Provide the [X, Y] coordinate of the cell's center where the given text is located.  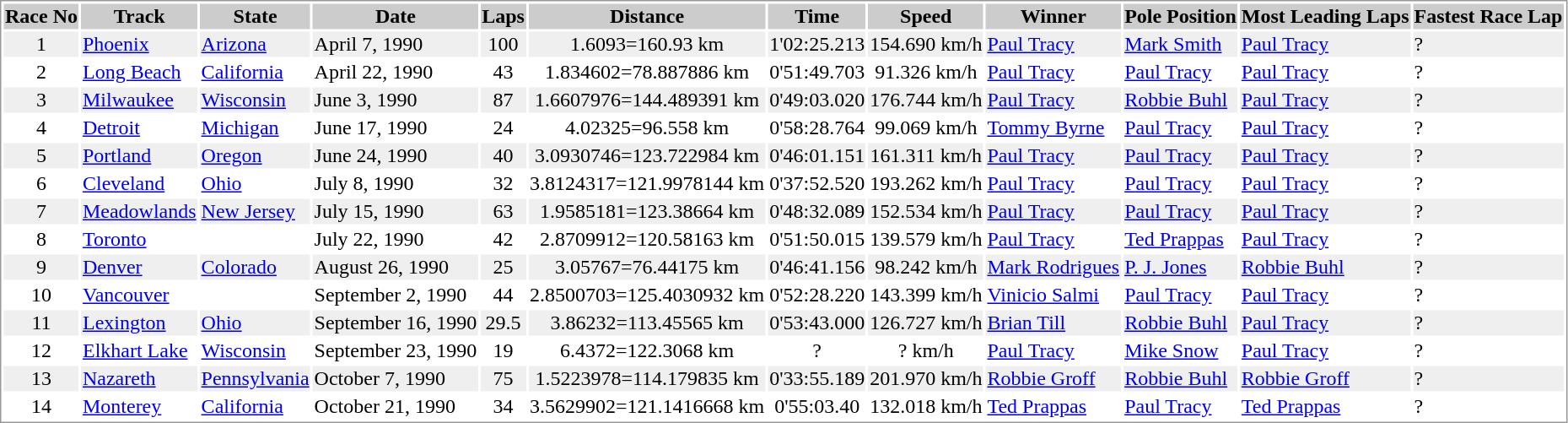
April 22, 1990 [396, 72]
63 [504, 212]
98.242 km/h [926, 268]
State [255, 16]
Most Leading Laps [1325, 16]
40 [504, 156]
0'55:03.40 [817, 406]
August 26, 1990 [396, 268]
0'46:41.156 [817, 268]
Oregon [255, 156]
Fastest Race Lap [1488, 16]
P. J. Jones [1181, 268]
2.8709912=120.58163 km [646, 239]
100 [504, 45]
3.86232=113.45565 km [646, 323]
29.5 [504, 323]
0'33:55.189 [817, 379]
161.311 km/h [926, 156]
0'52:28.220 [817, 295]
4 [40, 127]
Denver [139, 268]
September 16, 1990 [396, 323]
99.069 km/h [926, 127]
Time [817, 16]
176.744 km/h [926, 100]
Milwaukee [139, 100]
September 2, 1990 [396, 295]
Michigan [255, 127]
Long Beach [139, 72]
0'46:01.151 [817, 156]
11 [40, 323]
September 23, 1990 [396, 350]
0'48:32.089 [817, 212]
Arizona [255, 45]
Tommy Byrne [1053, 127]
2.8500703=125.4030932 km [646, 295]
Phoenix [139, 45]
Speed [926, 16]
193.262 km/h [926, 183]
43 [504, 72]
October 7, 1990 [396, 379]
0'37:52.520 [817, 183]
2 [40, 72]
4.02325=96.558 km [646, 127]
Mike Snow [1181, 350]
New Jersey [255, 212]
Nazareth [139, 379]
Mark Rodrigues [1053, 268]
132.018 km/h [926, 406]
July 15, 1990 [396, 212]
10 [40, 295]
75 [504, 379]
126.727 km/h [926, 323]
Vancouver [139, 295]
3 [40, 100]
44 [504, 295]
25 [504, 268]
139.579 km/h [926, 239]
87 [504, 100]
Portland [139, 156]
6.4372=122.3068 km [646, 350]
1.6607976=144.489391 km [646, 100]
Cleveland [139, 183]
3.05767=76.44175 km [646, 268]
3.8124317=121.9978144 km [646, 183]
154.690 km/h [926, 45]
Pole Position [1181, 16]
3.0930746=123.722984 km [646, 156]
13 [40, 379]
201.970 km/h [926, 379]
Laps [504, 16]
143.399 km/h [926, 295]
Distance [646, 16]
Toronto [139, 239]
14 [40, 406]
6 [40, 183]
Colorado [255, 268]
91.326 km/h [926, 72]
Race No [40, 16]
0'49:03.020 [817, 100]
5 [40, 156]
1.5223978=114.179835 km [646, 379]
Lexington [139, 323]
1.834602=78.887886 km [646, 72]
7 [40, 212]
Brian Till [1053, 323]
Elkhart Lake [139, 350]
Mark Smith [1181, 45]
June 3, 1990 [396, 100]
Winner [1053, 16]
Detroit [139, 127]
0'53:43.000 [817, 323]
Monterey [139, 406]
April 7, 1990 [396, 45]
32 [504, 183]
June 17, 1990 [396, 127]
1.9585181=123.38664 km [646, 212]
July 22, 1990 [396, 239]
34 [504, 406]
19 [504, 350]
Date [396, 16]
0'58:28.764 [817, 127]
October 21, 1990 [396, 406]
0'51:50.015 [817, 239]
June 24, 1990 [396, 156]
24 [504, 127]
1.6093=160.93 km [646, 45]
152.534 km/h [926, 212]
8 [40, 239]
Vinicio Salmi [1053, 295]
Pennsylvania [255, 379]
42 [504, 239]
3.5629902=121.1416668 km [646, 406]
1'02:25.213 [817, 45]
1 [40, 45]
9 [40, 268]
12 [40, 350]
Track [139, 16]
0'51:49.703 [817, 72]
July 8, 1990 [396, 183]
Meadowlands [139, 212]
? km/h [926, 350]
